Locate the cell with the specified text and output its [X, Y] center coordinate. 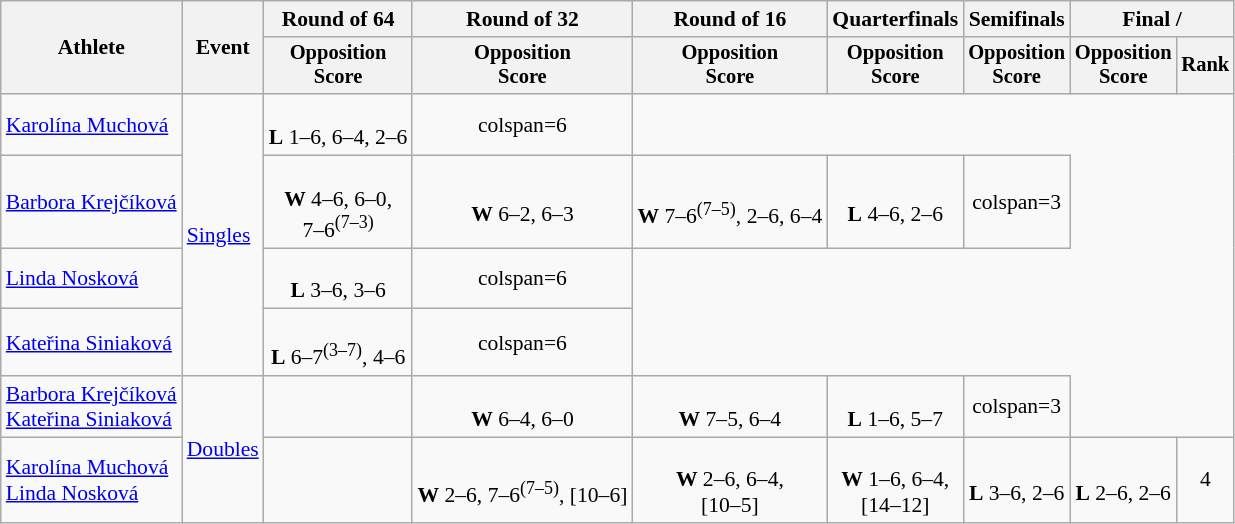
Rank [1205, 66]
L 2–6, 2–6 [1124, 480]
W 6–2, 6–3 [522, 202]
Round of 16 [730, 19]
W 7–6(7–5), 2–6, 6–4 [730, 202]
W 7–5, 6–4 [730, 406]
L 3–6, 3–6 [338, 278]
L 1–6, 6–4, 2–6 [338, 124]
Karolína Muchová [92, 124]
Karolína MuchováLinda Nosková [92, 480]
Round of 32 [522, 19]
L 1–6, 5–7 [895, 406]
Singles [223, 234]
W 1–6, 6–4,[14–12] [895, 480]
Semifinals [1016, 19]
W 4–6, 6–0,7–6(7–3) [338, 202]
Final / [1152, 19]
Event [223, 48]
Quarterfinals [895, 19]
W 6–4, 6–0 [522, 406]
L 4–6, 2–6 [895, 202]
L 3–6, 2–6 [1016, 480]
Athlete [92, 48]
Linda Nosková [92, 278]
W 2–6, 7–6(7–5), [10–6] [522, 480]
Barbora Krejčíková [92, 202]
Round of 64 [338, 19]
Barbora KrejčíkováKateřina Siniaková [92, 406]
W 2–6, 6–4,[10–5] [730, 480]
4 [1205, 480]
L 6–7(3–7), 4–6 [338, 342]
Doubles [223, 450]
Kateřina Siniaková [92, 342]
